Scan for the cell matching the given text and deliver its [x, y] coordinate at center. 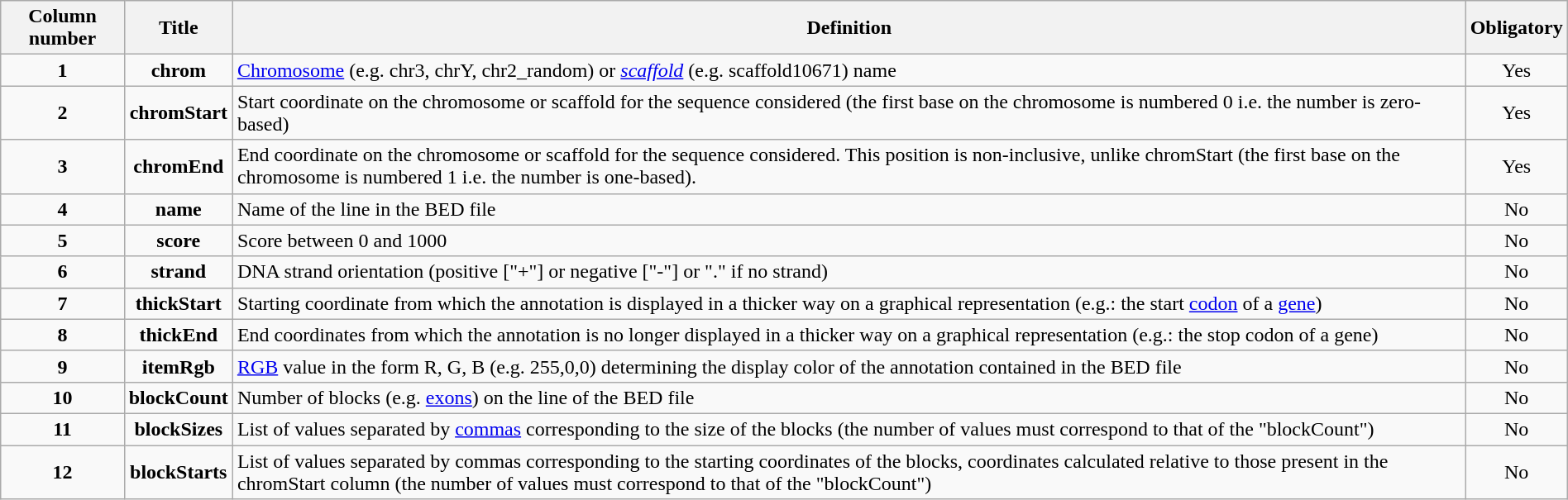
9 [63, 366]
3 [63, 167]
10 [63, 398]
thickEnd [179, 335]
12 [63, 471]
Number of blocks (e.g. exons) on the line of the BED file [849, 398]
blockStarts [179, 471]
Title [179, 28]
blockSizes [179, 429]
blockCount [179, 398]
11 [63, 429]
7 [63, 303]
Column number [63, 28]
strand [179, 272]
Name of the line in the BED file [849, 209]
itemRgb [179, 366]
chrom [179, 70]
End coordinates from which the annotation is no longer displayed in a thicker way on a graphical representation (e.g.: the stop codon of a gene) [849, 335]
thickStart [179, 303]
List of values separated by commas corresponding to the size of the blocks (the number of values must correspond to that of the "blockCount") [849, 429]
Chromosome (e.g. chr3, chrY, chr2_random) or scaffold (e.g. scaffold10671) name [849, 70]
chromEnd [179, 167]
Starting coordinate from which the annotation is displayed in a thicker way on a graphical representation (e.g.: the start codon of a gene) [849, 303]
score [179, 240]
RGB value in the form R, G, B (e.g. 255,0,0) determining the display color of the annotation contained in the BED file [849, 366]
2 [63, 112]
name [179, 209]
5 [63, 240]
1 [63, 70]
Score between 0 and 1000 [849, 240]
Definition [849, 28]
6 [63, 272]
Obligatory [1517, 28]
4 [63, 209]
8 [63, 335]
DNA strand orientation (positive ["+"] or negative ["-"] or "." if no strand) [849, 272]
chromStart [179, 112]
